From the cell containing the given text, extract its center point as (x, y) coordinate. 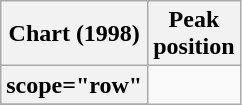
Chart (1998) (74, 34)
Peakposition (194, 34)
scope="row" (74, 85)
